Detect which cell encompasses the target text, then output its [x, y] center coordinate. 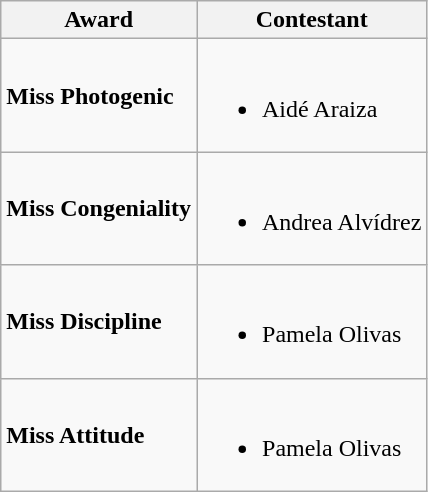
Award [99, 20]
Miss Attitude [99, 434]
Andrea Alvídrez [311, 208]
Contestant [311, 20]
Miss Photogenic [99, 96]
Miss Discipline [99, 322]
Aidé Araiza [311, 96]
Miss Congeniality [99, 208]
